For the text-containing cell, return its midpoint in (X, Y) coordinate format. 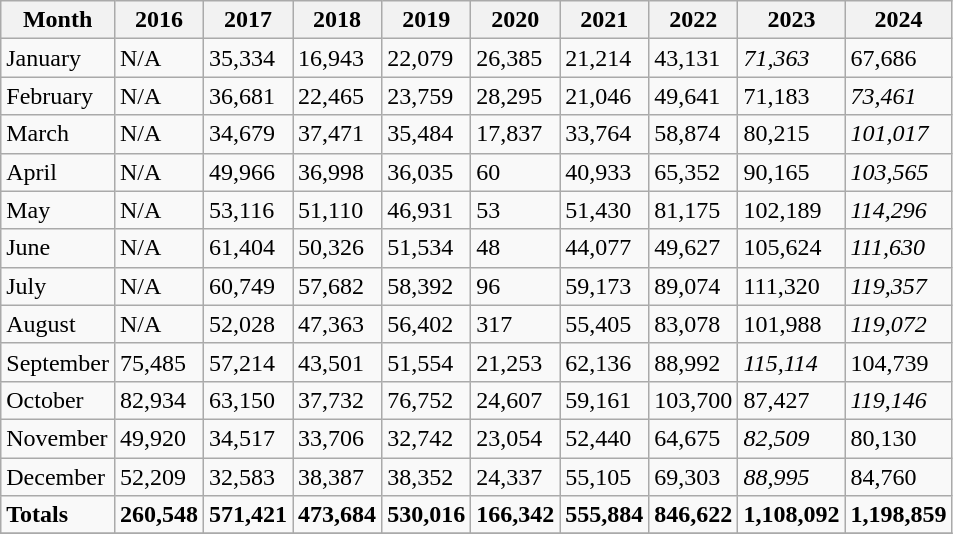
21,253 (516, 362)
61,404 (248, 248)
48 (516, 248)
71,363 (792, 58)
75,485 (158, 362)
35,334 (248, 58)
63,150 (248, 400)
September (58, 362)
47,363 (338, 324)
46,931 (426, 210)
24,607 (516, 400)
82,509 (792, 438)
2016 (158, 20)
82,934 (158, 400)
56,402 (426, 324)
571,421 (248, 515)
65,352 (694, 172)
111,630 (898, 248)
May (58, 210)
24,337 (516, 477)
38,387 (338, 477)
21,046 (604, 96)
55,105 (604, 477)
October (58, 400)
2020 (516, 20)
17,837 (516, 134)
January (58, 58)
32,583 (248, 477)
71,183 (792, 96)
119,357 (898, 286)
57,214 (248, 362)
83,078 (694, 324)
23,054 (516, 438)
40,933 (604, 172)
103,565 (898, 172)
555,884 (604, 515)
73,461 (898, 96)
58,392 (426, 286)
90,165 (792, 172)
52,209 (158, 477)
Totals (58, 515)
76,752 (426, 400)
43,131 (694, 58)
49,966 (248, 172)
2018 (338, 20)
34,517 (248, 438)
33,706 (338, 438)
105,624 (792, 248)
57,682 (338, 286)
64,675 (694, 438)
60,749 (248, 286)
22,465 (338, 96)
28,295 (516, 96)
35,484 (426, 134)
50,326 (338, 248)
52,028 (248, 324)
21,214 (604, 58)
101,988 (792, 324)
April (58, 172)
67,686 (898, 58)
1,198,859 (898, 515)
36,998 (338, 172)
89,074 (694, 286)
March (58, 134)
37,732 (338, 400)
February (58, 96)
49,920 (158, 438)
2022 (694, 20)
530,016 (426, 515)
July (58, 286)
22,079 (426, 58)
104,739 (898, 362)
December (58, 477)
November (58, 438)
51,430 (604, 210)
103,700 (694, 400)
473,684 (338, 515)
88,995 (792, 477)
102,189 (792, 210)
69,303 (694, 477)
115,114 (792, 362)
111,320 (792, 286)
34,679 (248, 134)
846,622 (694, 515)
52,440 (604, 438)
260,548 (158, 515)
55,405 (604, 324)
38,352 (426, 477)
317 (516, 324)
96 (516, 286)
44,077 (604, 248)
1,108,092 (792, 515)
119,146 (898, 400)
59,173 (604, 286)
88,992 (694, 362)
2024 (898, 20)
80,130 (898, 438)
16,943 (338, 58)
33,764 (604, 134)
60 (516, 172)
119,072 (898, 324)
43,501 (338, 362)
51,554 (426, 362)
101,017 (898, 134)
49,641 (694, 96)
53 (516, 210)
2023 (792, 20)
37,471 (338, 134)
36,681 (248, 96)
36,035 (426, 172)
80,215 (792, 134)
53,116 (248, 210)
114,296 (898, 210)
2017 (248, 20)
2019 (426, 20)
58,874 (694, 134)
23,759 (426, 96)
62,136 (604, 362)
51,534 (426, 248)
August (58, 324)
June (58, 248)
84,760 (898, 477)
51,110 (338, 210)
26,385 (516, 58)
49,627 (694, 248)
32,742 (426, 438)
87,427 (792, 400)
59,161 (604, 400)
2021 (604, 20)
81,175 (694, 210)
166,342 (516, 515)
Month (58, 20)
